Find where the given text appears and provide that cell's center as [x, y] coordinate. 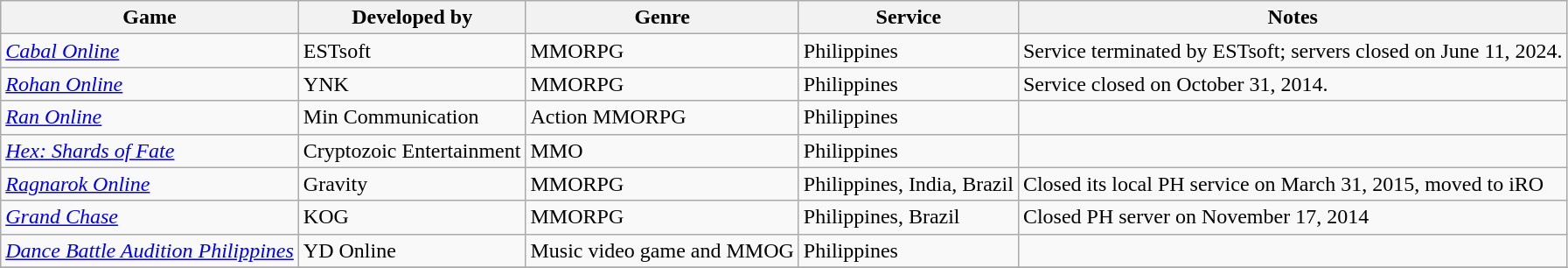
Action MMORPG [662, 117]
Service closed on October 31, 2014. [1293, 84]
Grand Chase [150, 217]
Cabal Online [150, 51]
Philippines, Brazil [908, 217]
Cryptozoic Entertainment [412, 151]
ESTsoft [412, 51]
YD Online [412, 250]
Notes [1293, 18]
Ragnarok Online [150, 184]
MMO [662, 151]
Ran Online [150, 117]
Developed by [412, 18]
Dance Battle Audition Philippines [150, 250]
Closed PH server on November 17, 2014 [1293, 217]
Music video game and MMOG [662, 250]
Rohan Online [150, 84]
KOG [412, 217]
Min Communication [412, 117]
Gravity [412, 184]
Service terminated by ESTsoft; servers closed on June 11, 2024. [1293, 51]
Service [908, 18]
Hex: Shards of Fate [150, 151]
Game [150, 18]
Genre [662, 18]
YNK [412, 84]
Closed its local PH service on March 31, 2015, moved to iRO [1293, 184]
Philippines, India, Brazil [908, 184]
